Return the (x, y) coordinate for the center point of the cell that contains the specified text.  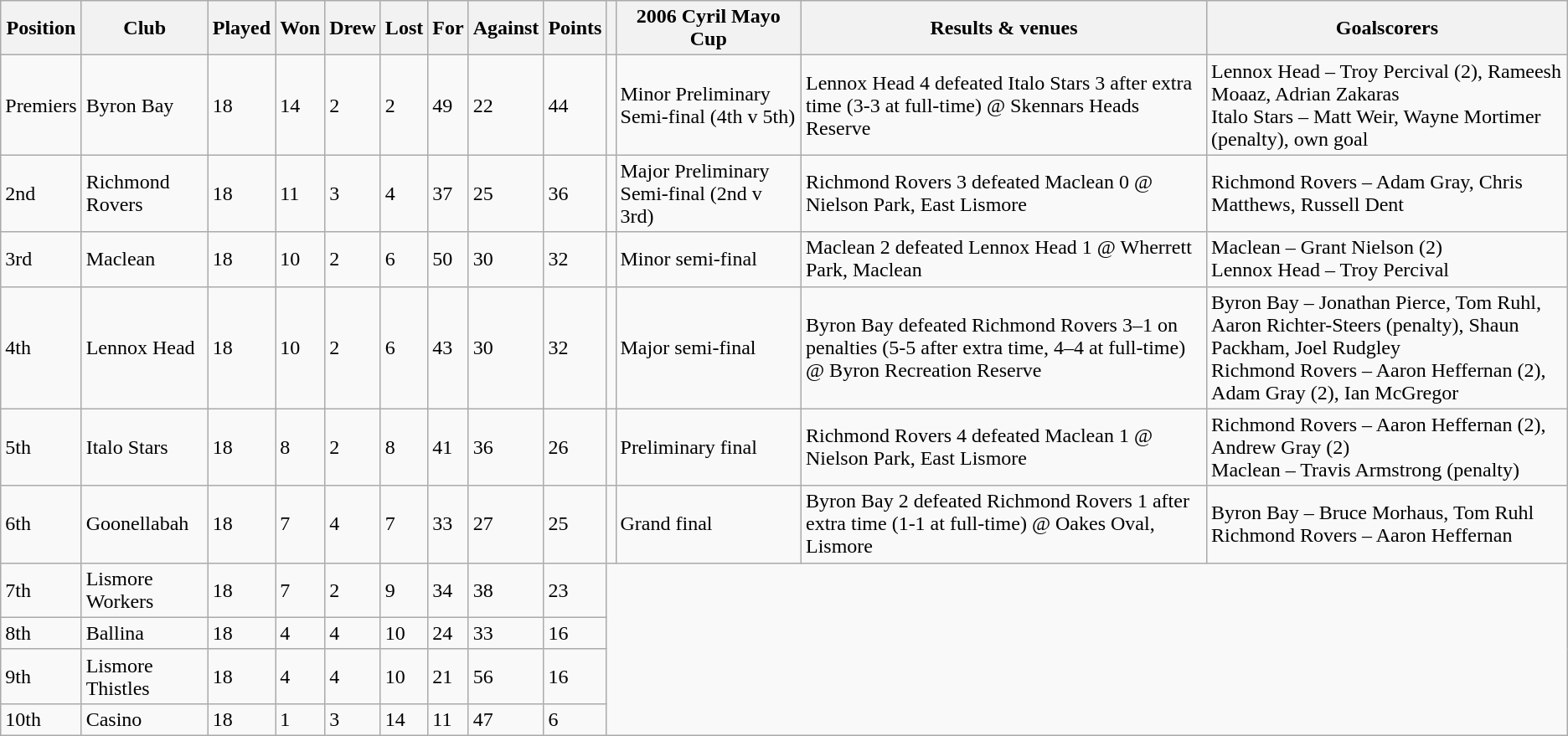
Drew (353, 28)
Byron Bay defeated Richmond Rovers 3–1 on penalties (5-5 after extra time, 4–4 at full-time) @ Byron Recreation Reserve (1003, 347)
Lennox Head 4 defeated Italo Stars 3 after extra time (3-3 at full-time) @ Skennars Heads Reserve (1003, 106)
Goalscorers (1387, 28)
10th (41, 719)
44 (575, 106)
47 (506, 719)
43 (448, 347)
7th (41, 589)
9th (41, 677)
Richmond Rovers 3 defeated Maclean 0 @ Nielson Park, East Lismore (1003, 193)
Minor semi-final (709, 260)
41 (448, 447)
Results & venues (1003, 28)
50 (448, 260)
1 (300, 719)
37 (448, 193)
2nd (41, 193)
Minor Preliminary Semi-final (4th v 5th) (709, 106)
34 (448, 589)
For (448, 28)
38 (506, 589)
Maclean – Grant Nielson (2)Lennox Head – Troy Percival (1387, 260)
Byron Bay 2 defeated Richmond Rovers 1 after extra time (1-1 at full-time) @ Oakes Oval, Lismore (1003, 524)
27 (506, 524)
2006 Cyril Mayo Cup (709, 28)
Position (41, 28)
Against (506, 28)
Casino (144, 719)
Won (300, 28)
8th (41, 633)
Italo Stars (144, 447)
Richmond Rovers 4 defeated Maclean 1 @ Nielson Park, East Lismore (1003, 447)
23 (575, 589)
Major Preliminary Semi-final (2nd v 3rd) (709, 193)
Ballina (144, 633)
Lismore Workers (144, 589)
Maclean 2 defeated Lennox Head 1 @ Wherrett Park, Maclean (1003, 260)
49 (448, 106)
6th (41, 524)
24 (448, 633)
21 (448, 677)
Byron Bay – Bruce Morhaus, Tom RuhlRichmond Rovers – Aaron Heffernan (1387, 524)
22 (506, 106)
Lismore Thistles (144, 677)
3rd (41, 260)
Grand final (709, 524)
Richmond Rovers (144, 193)
Lennox Head – Troy Percival (2), Rameesh Moaaz, Adrian ZakarasItalo Stars – Matt Weir, Wayne Mortimer (penalty), own goal (1387, 106)
Club (144, 28)
Preliminary final (709, 447)
Richmond Rovers – Aaron Heffernan (2), Andrew Gray (2)Maclean – Travis Armstrong (penalty) (1387, 447)
26 (575, 447)
Played (241, 28)
Goonellabah (144, 524)
Lost (404, 28)
Major semi-final (709, 347)
Points (575, 28)
Byron Bay (144, 106)
Richmond Rovers – Adam Gray, Chris Matthews, Russell Dent (1387, 193)
5th (41, 447)
Maclean (144, 260)
56 (506, 677)
4th (41, 347)
Lennox Head (144, 347)
9 (404, 589)
Premiers (41, 106)
